Return [X, Y] of the center of cell containing provided text 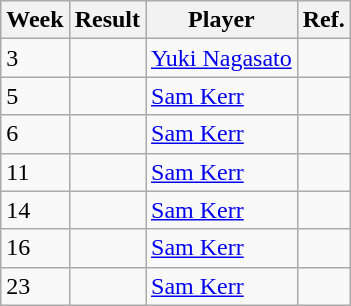
14 [35, 210]
Yuki Nagasato [222, 58]
Ref. [324, 20]
5 [35, 96]
11 [35, 172]
3 [35, 58]
Player [222, 20]
Result [107, 20]
Week [35, 20]
16 [35, 248]
6 [35, 134]
23 [35, 286]
